Detect which cell encompasses the target text, then output its (x, y) center coordinate. 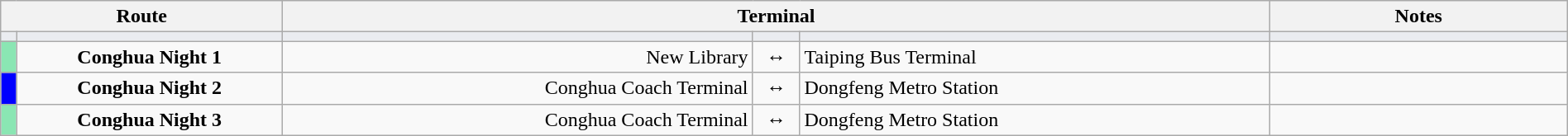
Notes (1418, 16)
Taiping Bus Terminal (1035, 57)
Conghua Night 2 (150, 88)
Route (142, 16)
New Library (518, 57)
Conghua Night 3 (150, 120)
Terminal (777, 16)
Conghua Night 1 (150, 57)
